Locate the cell with the specified text and output its [X, Y] center coordinate. 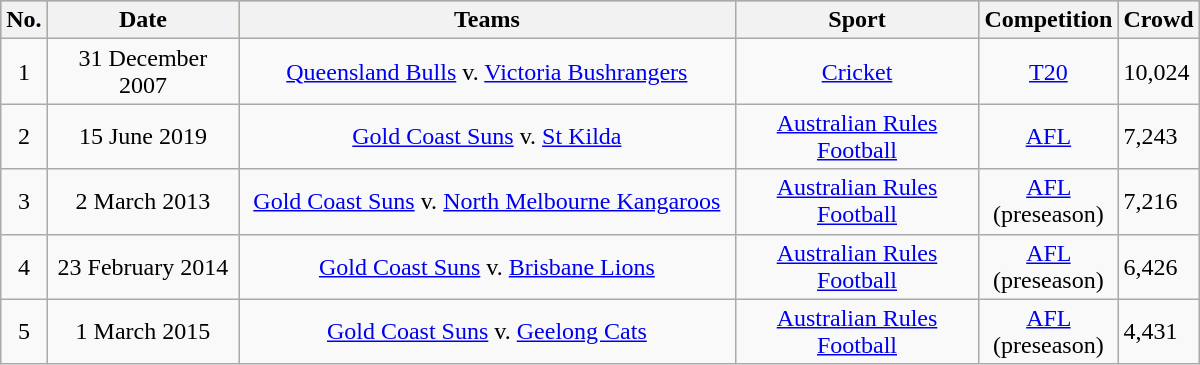
4,431 [1158, 332]
15 June 2019 [142, 136]
3 [24, 202]
7,243 [1158, 136]
No. [24, 20]
31 December 2007 [142, 72]
Competition [1048, 20]
5 [24, 332]
10,024 [1158, 72]
23 February 2014 [142, 266]
1 [24, 72]
2 [24, 136]
Cricket [857, 72]
6,426 [1158, 266]
Gold Coast Suns v. Brisbane Lions [487, 266]
Date [142, 20]
1 March 2015 [142, 332]
AFL [1048, 136]
Gold Coast Suns v. St Kilda [487, 136]
Gold Coast Suns v. North Melbourne Kangaroos [487, 202]
Sport [857, 20]
Gold Coast Suns v. Geelong Cats [487, 332]
2 March 2013 [142, 202]
T20 [1048, 72]
4 [24, 266]
Queensland Bulls v. Victoria Bushrangers [487, 72]
7,216 [1158, 202]
Teams [487, 20]
Crowd [1158, 20]
